Detect which cell encompasses the target text, then output its [x, y] center coordinate. 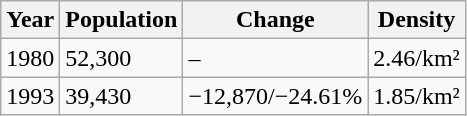
1980 [30, 58]
39,430 [122, 96]
Year [30, 20]
1.85/km² [417, 96]
52,300 [122, 58]
Density [417, 20]
2.46/km² [417, 58]
−12,870/−24.61% [276, 96]
1993 [30, 96]
Change [276, 20]
– [276, 58]
Population [122, 20]
